Return (x, y) of the center of cell containing provided text 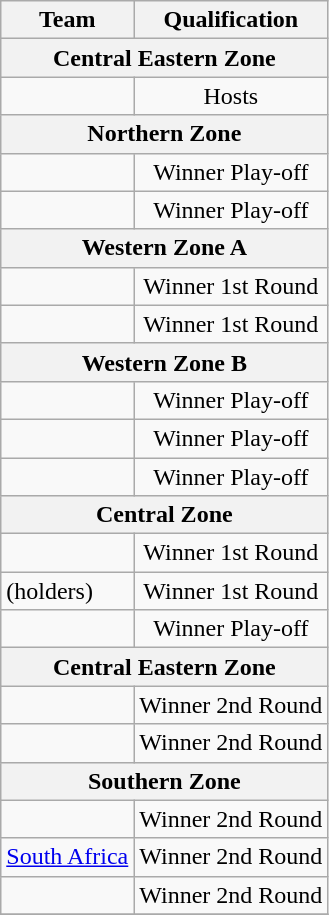
South Africa (68, 857)
Western Zone B (164, 362)
Hosts (231, 96)
Western Zone A (164, 248)
Team (68, 20)
Southern Zone (164, 781)
Northern Zone (164, 134)
Central Zone (164, 515)
(holders) (68, 591)
Qualification (231, 20)
